Provide the [x, y] coordinate of the cell's center where the given text is located.  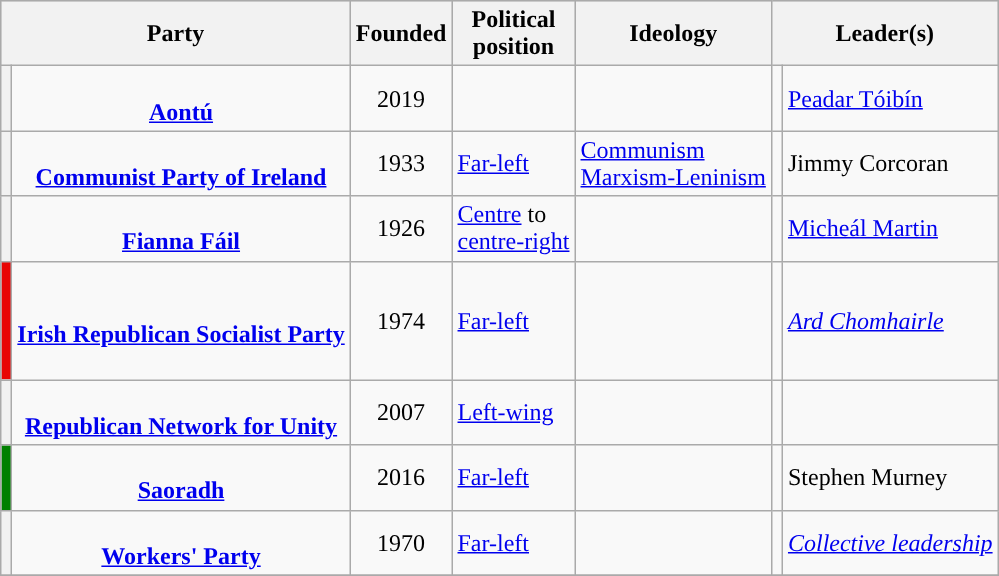
Peadar Tóibín [890, 98]
Ard Chomhairle [890, 320]
1926 [401, 228]
Politicalposition [514, 34]
Communist Party of Ireland [181, 164]
Fianna Fáil [181, 228]
Aontú [181, 98]
Micheál Martin [890, 228]
Saoradh [181, 478]
2007 [401, 412]
Jimmy Corcoran [890, 164]
Republican Network for Unity [181, 412]
Workers' Party [181, 542]
1933 [401, 164]
Collective leadership [890, 542]
2016 [401, 478]
Leader(s) [884, 34]
2019 [401, 98]
Stephen Murney [890, 478]
Founded [401, 34]
Communism Marxism-Leninism [673, 164]
1974 [401, 320]
Left-wing [514, 412]
Irish Republican Socialist Party [181, 320]
Centre tocentre-right [514, 228]
Ideology [673, 34]
1970 [401, 542]
Party [176, 34]
